Output the [x, y] coordinate of the center of the cell containing the given text.  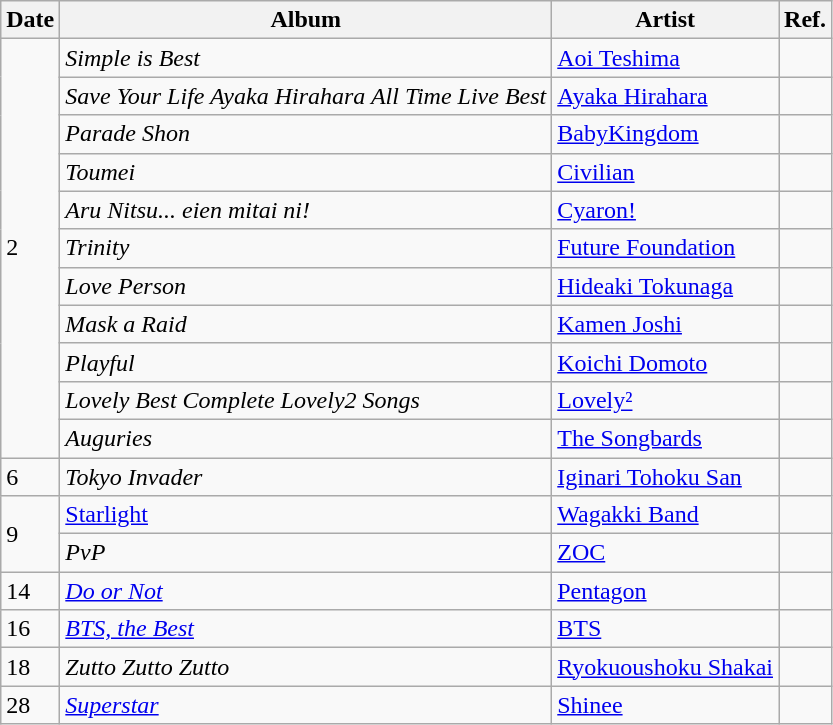
Simple is Best [306, 58]
Do or Not [306, 591]
Save Your Life Ayaka Hirahara All Time Live Best [306, 96]
14 [30, 591]
Parade Shon [306, 134]
Koichi Domoto [666, 362]
The Songbards [666, 438]
Aru Nitsu... eien mitai ni! [306, 210]
Artist [666, 20]
Lovely² [666, 400]
PvP [306, 553]
16 [30, 629]
Lovely Best Complete Lovely2 Songs [306, 400]
18 [30, 667]
Cyaron! [666, 210]
ZOC [666, 553]
28 [30, 705]
Trinity [306, 248]
Future Foundation [666, 248]
Mask a Raid [306, 324]
Hideaki Tokunaga [666, 286]
BTS, the Best [306, 629]
BabyKingdom [666, 134]
Iginari Tohoku San [666, 477]
Album [306, 20]
Civilian [666, 172]
Ref. [806, 20]
Superstar [306, 705]
Love Person [306, 286]
Ryokuoushoku Shakai [666, 667]
Date [30, 20]
BTS [666, 629]
Toumei [306, 172]
Ayaka Hirahara [666, 96]
6 [30, 477]
Auguries [306, 438]
Tokyo Invader [306, 477]
Wagakki Band [666, 515]
Pentagon [666, 591]
Aoi Teshima [666, 58]
Zutto Zutto Zutto [306, 667]
Playful [306, 362]
Kamen Joshi [666, 324]
Shinee [666, 705]
Starlight [306, 515]
2 [30, 248]
9 [30, 534]
